Pinpoint the cell where the given text exists, returning its (X, Y) midpoint coordinate. 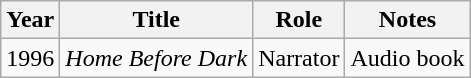
Notes (408, 20)
Home Before Dark (156, 58)
Title (156, 20)
Role (299, 20)
Audio book (408, 58)
1996 (30, 58)
Narrator (299, 58)
Year (30, 20)
